Detect which cell encompasses the target text, then output its (x, y) center coordinate. 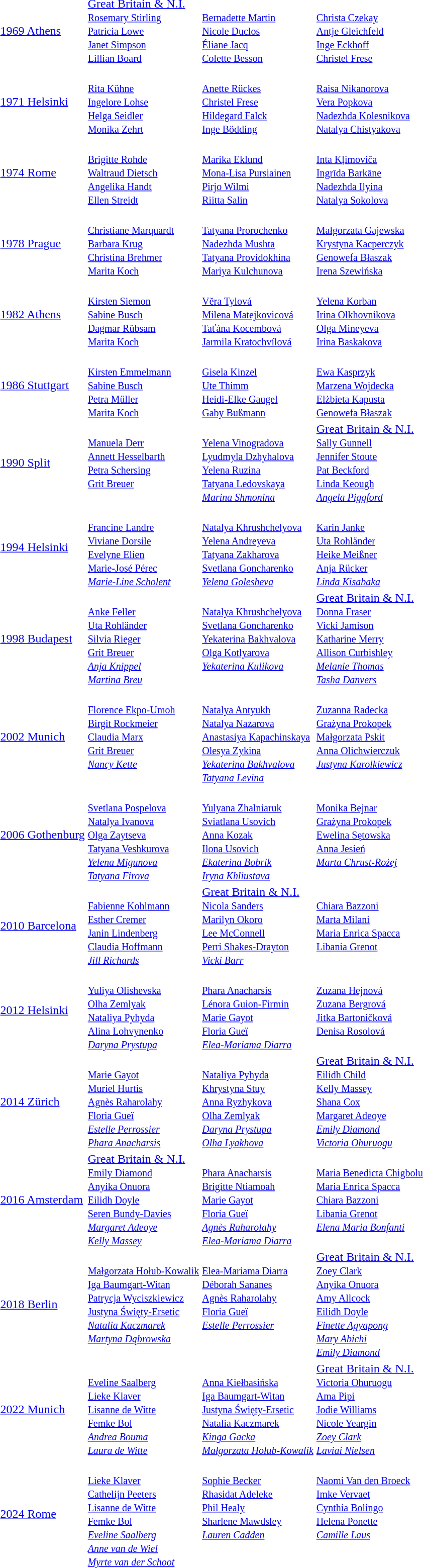
Natalya KhrushchelyovaSvetlana GoncharenkoYekaterina BakhvalovaOlga KotlyarovaYekaterina Kulikova (258, 638)
Anna KiełbasińskaIga Baumgart-WitanJustyna Święty-ErseticNatalia KaczmarekKinga GackaMałgorzata Hołub-Kowalik (258, 1409)
Brigitte RohdeWaltraud DietschAngelika HandtEllen Streidt (144, 172)
Anette RückesChristel FreseHildegard FalckInge Bödding (258, 102)
Manuela DerrAnnett HesselbarthPetra SchersingGrit Breuer (144, 463)
Věra TylováMilena MatejkovicováTaťána KocembováJarmila Kratochvílová (258, 314)
Svetlana PospelovaNatalya IvanovaOlga ZaytsevaTatyana VeshkurovaYelena MigunovaTatyana Firova (144, 835)
Phara AnacharsisBrigitte NtiamoahMarie GayotFloria GueïAgnès RaharolahyElea-Mariama Diarra (258, 1200)
Francine LandreViviane DorsileEvelyne ElienMarie-José PérecMarie-Line Scholent (144, 547)
Yulyana ZhalniarukSviatlana UsovichAnna KozakIlona UsovichEkaterina BobrikIryna Khliustava (258, 835)
Rita KühneIngelore LohseHelga SeidlerMonika Zehrt (144, 102)
Kirsten SiemonSabine BuschDagmar RübsamMarita Koch (144, 314)
Nataliya PyhydaKhrystyna StuyAnna RyzhykovaOlha ZemlyakDaryna PrystupaOlha Lyakhova (258, 1101)
Marika EklundMona-Lisa PursiainenPirjo WilmiRiitta Salin (258, 172)
Florence Ekpo-UmohBirgit RockmeierClaudia MarxGrit BreuerNancy Kette (144, 736)
Marie GayotMuriel HurtisAgnès RaharolahyFloria GueïEstelle PerrossierPhara Anacharsis (144, 1101)
Great Britain & N.I.Emily DiamondAnyika OnuoraEilidh DoyleSeren Bundy-DaviesMargaret AdeoyeKelly Massey (144, 1200)
Tatyana ProrochenkoNadezhda MushtaTatyana ProvidokhinaMariya Kulchunova (258, 243)
Elea-Mariama DiarraDéborah SananesAgnès RaharolahyFloria GueïEstelle Perrossier (258, 1304)
Christiane MarquardtBarbara KrugChristina BrehmerMarita Koch (144, 243)
Natalya AntyukhNatalya NazarovaAnastasiya KapachinskayaOlesya ZykinaYekaterina BakhvalovaTatyana Levina (258, 736)
Gisela KinzelUte ThimmHeidi-Elke GaugelGaby Bußmann (258, 385)
Kirsten EmmelmannSabine BuschPetra MüllerMarita Koch (144, 385)
Fabienne KohlmannEsther CremerJanin LindenbergClaudia HoffmannJill Richards (144, 926)
Natalya KhrushchelyovaYelena AndreyevaTatyana ZakharovaSvetlana GoncharenkoYelena Golesheva (258, 547)
Yelena VinogradovaLyudmyla DzhyhalovaYelena RuzinaTatyana LedovskayaMarina Shmonina (258, 463)
Great Britain & N.I.Nicola SandersMarilyn OkoroLee McConnellPerri Shakes-DraytonVicki Barr (258, 926)
Phara AnacharsisLénora Guion-FirminMarie GayotFloria GueïElea-Mariama Diarra (258, 1010)
Małgorzata Hołub-KowalikIga Baumgart-WitanPatrycja WyciszkiewiczJustyna Święty-ErseticNatalia KaczmarekMartyna Dąbrowska (144, 1304)
Eveline SaalbergLieke KlaverLisanne de WitteFemke BolAndrea BoumaLaura de Witte (144, 1409)
Anke FellerUta RohländerSilvia RiegerGrit BreuerAnja KnippelMartina Breu (144, 638)
Yuliya OlishevskaOlha ZemlyakNataliya PyhydaAlina LohvynenkoDaryna Prystupa (144, 1010)
